For the text-containing cell, return its midpoint in (x, y) coordinate format. 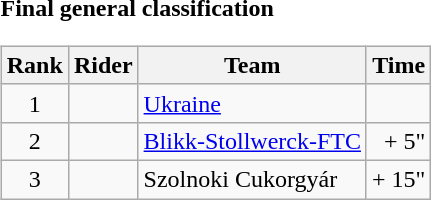
Blikk-Stollwerck-FTC (252, 141)
Rider (103, 65)
+ 15" (398, 179)
Team (252, 65)
Szolnoki Cukorgyár (252, 179)
Time (398, 65)
3 (34, 179)
2 (34, 141)
Rank (34, 65)
+ 5" (398, 141)
Ukraine (252, 103)
1 (34, 103)
